Search for the cell housing the specified text and yield its (X, Y) center coordinate. 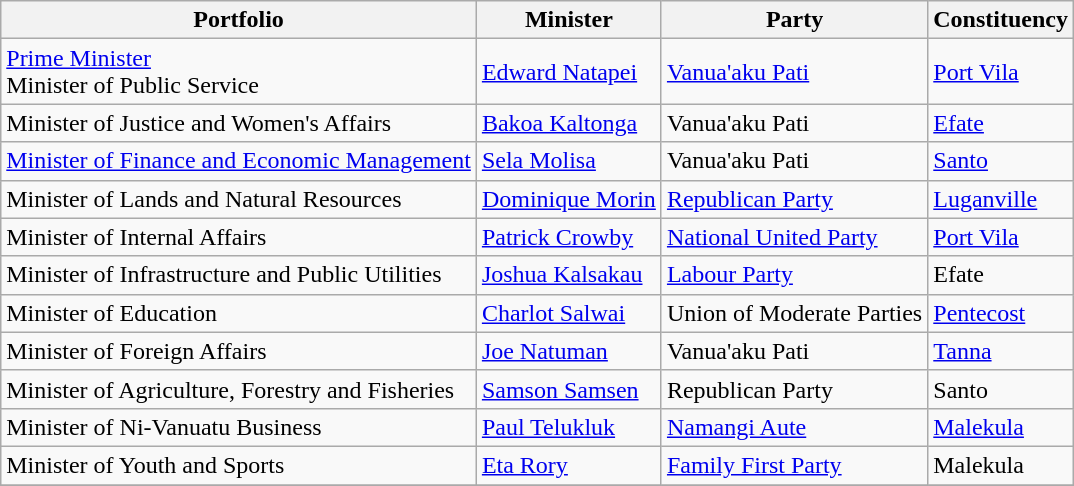
Minister of Justice and Women's Affairs (239, 123)
Minister of Ni-Vanuatu Business (239, 427)
Minister of Lands and Natural Resources (239, 199)
Joe Natuman (568, 351)
Namangi Aute (794, 427)
Family First Party (794, 465)
Union of Moderate Parties (794, 313)
Bakoa Kaltonga (568, 123)
Samson Samsen (568, 389)
Minister of Foreign Affairs (239, 351)
Minister of Internal Affairs (239, 237)
Minister (568, 20)
Tanna (1001, 351)
Prime MinisterMinister of Public Service (239, 72)
Eta Rory (568, 465)
Party (794, 20)
Sela Molisa (568, 161)
Minister of Agriculture, Forestry and Fisheries (239, 389)
Charlot Salwai (568, 313)
Paul Telukluk (568, 427)
Minister of Finance and Economic Management (239, 161)
Dominique Morin (568, 199)
Minister of Education (239, 313)
National United Party (794, 237)
Portfolio (239, 20)
Minister of Youth and Sports (239, 465)
Labour Party (794, 275)
Edward Natapei (568, 72)
Constituency (1001, 20)
Pentecost (1001, 313)
Luganville (1001, 199)
Patrick Crowby (568, 237)
Joshua Kalsakau (568, 275)
Minister of Infrastructure and Public Utilities (239, 275)
